Output the [x, y] coordinate of the center of the cell containing the given text.  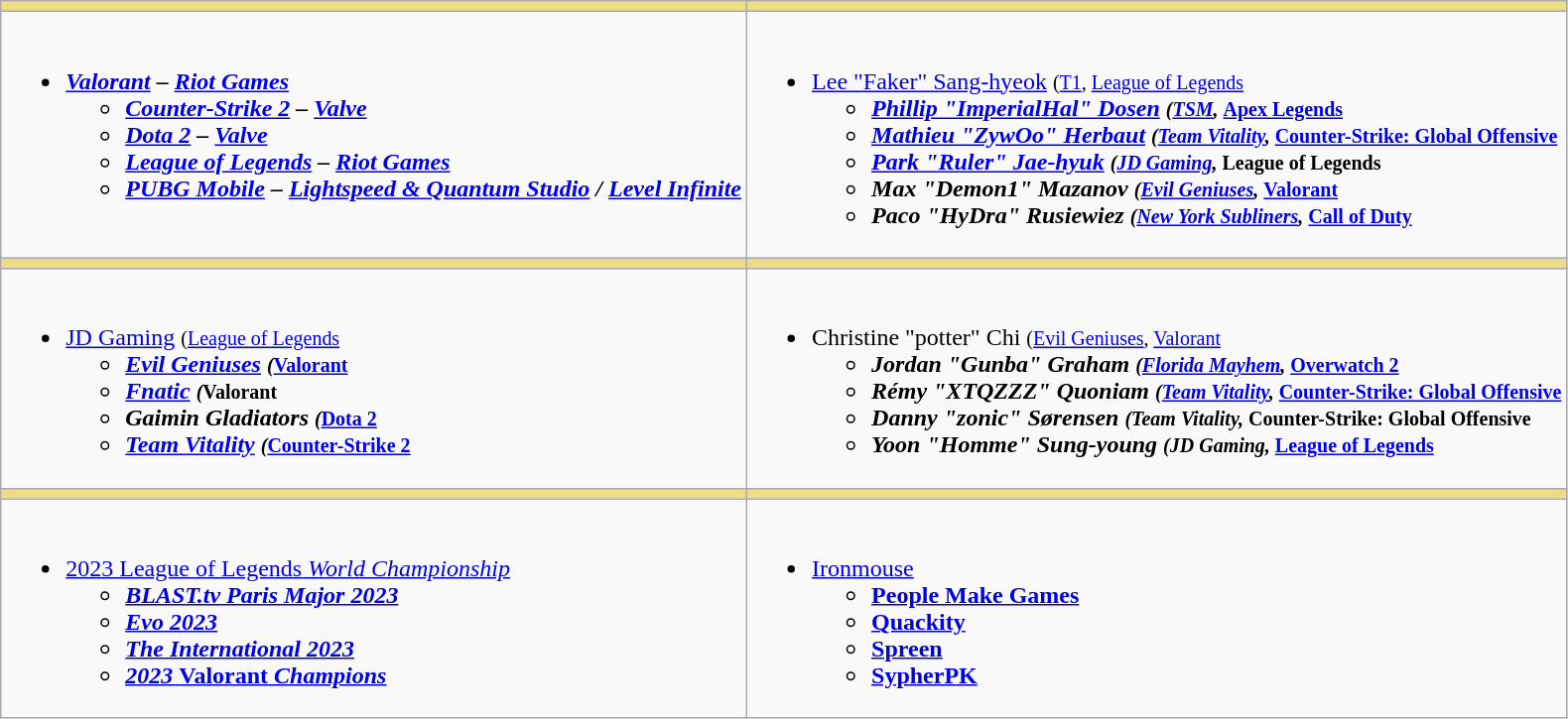
2023 League of Legends World ChampionshipBLAST.tv Paris Major 2023Evo 2023The International 20232023 Valorant Champions [374, 609]
Valorant – Riot GamesCounter-Strike 2 – ValveDota 2 – ValveLeague of Legends – Riot GamesPUBG Mobile – Lightspeed & Quantum Studio / Level Infinite [374, 135]
IronmousePeople Make GamesQuackitySpreenSypherPK [1157, 609]
JD Gaming (League of LegendsEvil Geniuses (ValorantFnatic (ValorantGaimin Gladiators (Dota 2Team Vitality (Counter-Strike 2 [374, 379]
